Capture the cell that displays the provided text and extract its (x, y) central coordinate. 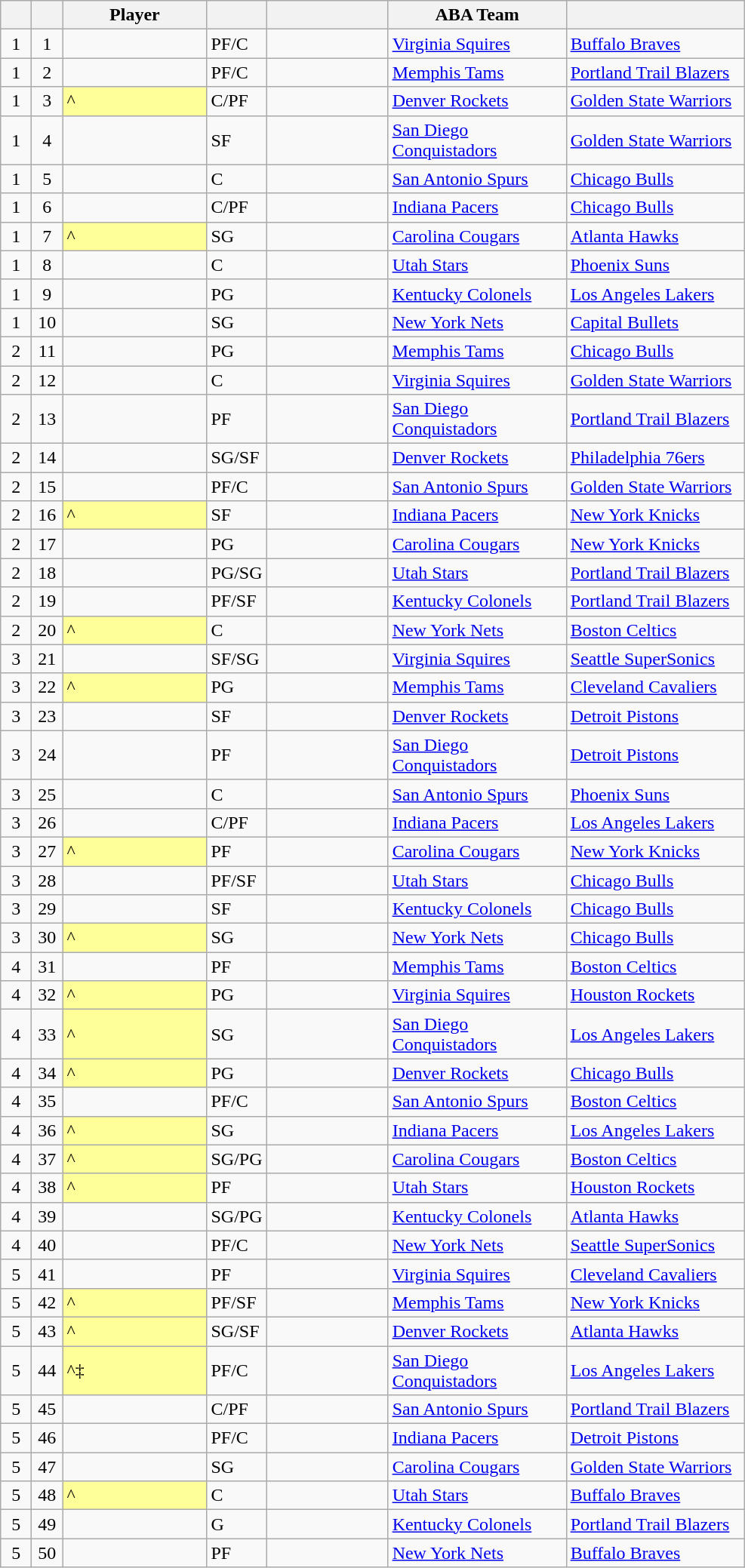
45 (47, 1410)
ABA Team (477, 15)
Capital Bullets (655, 322)
18 (47, 573)
9 (47, 294)
50 (47, 1553)
35 (47, 1102)
20 (47, 630)
27 (47, 851)
10 (47, 322)
39 (47, 1216)
38 (47, 1188)
Philadelphia 76ers (655, 458)
46 (47, 1438)
7 (47, 236)
49 (47, 1524)
23 (47, 716)
43 (47, 1331)
12 (47, 380)
47 (47, 1467)
33 (47, 1034)
Player (134, 15)
13 (47, 420)
48 (47, 1496)
17 (47, 544)
21 (47, 659)
14 (47, 458)
6 (47, 208)
26 (47, 822)
32 (47, 995)
G (237, 1524)
24 (47, 755)
^‡ (134, 1370)
SF/SG (237, 659)
22 (47, 687)
34 (47, 1073)
41 (47, 1274)
44 (47, 1370)
37 (47, 1159)
30 (47, 938)
15 (47, 487)
31 (47, 967)
40 (47, 1245)
8 (47, 265)
19 (47, 601)
16 (47, 515)
28 (47, 881)
36 (47, 1130)
29 (47, 909)
11 (47, 351)
25 (47, 794)
42 (47, 1302)
PG/SG (237, 573)
